Extract the [x, y] coordinate from the center of the cell holding the provided text.  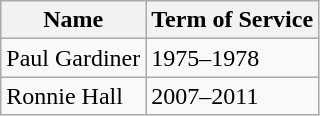
2007–2011 [232, 96]
1975–1978 [232, 58]
Ronnie Hall [74, 96]
Name [74, 20]
Paul Gardiner [74, 58]
Term of Service [232, 20]
